Identify which cell holds the provided text, then report its [X, Y] central coordinate. 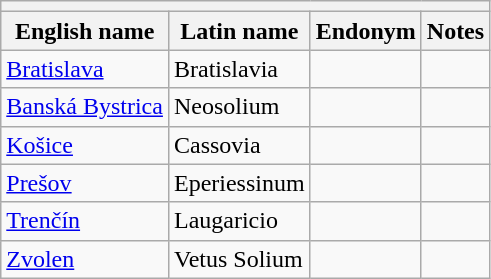
Prešov [85, 183]
Eperiessinum [239, 183]
Cassovia [239, 145]
Bratislavia [239, 69]
Laugaricio [239, 221]
Trenčín [85, 221]
Košice [85, 145]
Vetus Solium [239, 259]
Zvolen [85, 259]
Bratislava [85, 69]
Neosolium [239, 107]
Endonym [366, 31]
English name [85, 31]
Latin name [239, 31]
Notes [455, 31]
Banská Bystrica [85, 107]
